Find where the given text appears and provide that cell's center as (X, Y) coordinate. 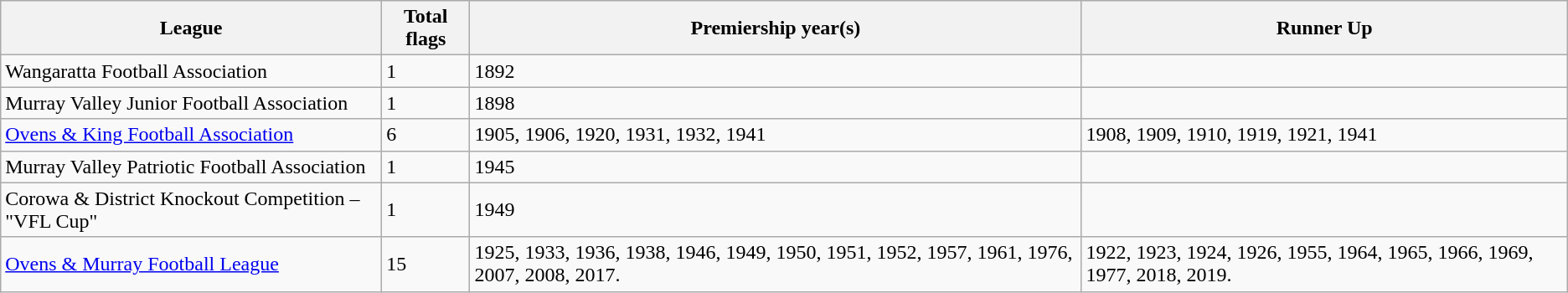
1908, 1909, 1910, 1919, 1921, 1941 (1324, 135)
Ovens & King Football Association (191, 135)
1898 (776, 103)
Murray Valley Junior Football Association (191, 103)
Ovens & Murray Football League (191, 265)
6 (426, 135)
Premiership year(s) (776, 28)
Corowa & District Knockout Competition – "VFL Cup" (191, 209)
Runner Up (1324, 28)
1925, 1933, 1936, 1938, 1946, 1949, 1950, 1951, 1952, 1957, 1961, 1976, 2007, 2008, 2017. (776, 265)
1905, 1906, 1920, 1931, 1932, 1941 (776, 135)
1892 (776, 71)
1945 (776, 167)
1949 (776, 209)
Wangaratta Football Association (191, 71)
1922, 1923, 1924, 1926, 1955, 1964, 1965, 1966, 1969, 1977, 2018, 2019. (1324, 265)
15 (426, 265)
Total flags (426, 28)
League (191, 28)
Murray Valley Patriotic Football Association (191, 167)
